For the text-containing cell, return its midpoint in [X, Y] coordinate format. 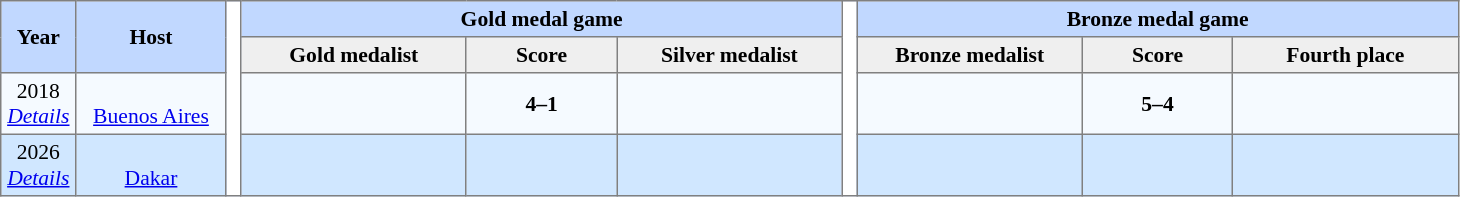
Gold medalist [354, 55]
2018Details [38, 104]
Silver medalist [730, 55]
Gold medal game [542, 19]
Host [151, 37]
Bronze medal game [1158, 19]
4–1 [541, 104]
Fourth place [1346, 55]
Buenos Aires [151, 104]
2026Details [38, 165]
Year [38, 37]
Bronze medalist [970, 55]
Dakar [151, 165]
5–4 [1157, 104]
